Search for the cell housing the specified text and yield its [x, y] center coordinate. 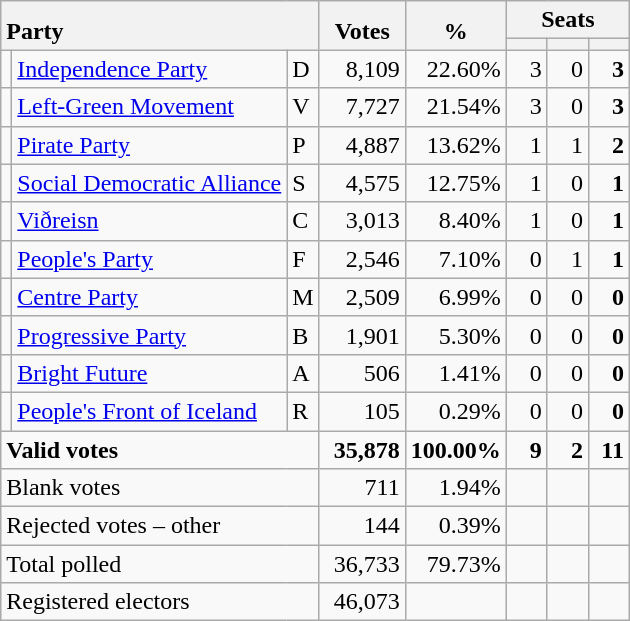
Pirate Party [150, 145]
8,109 [362, 69]
6.99% [456, 297]
3,013 [362, 221]
R [303, 411]
12.75% [456, 183]
Bright Future [150, 373]
Votes [362, 26]
13.62% [456, 145]
D [303, 69]
C [303, 221]
People's Party [150, 259]
506 [362, 373]
46,073 [362, 602]
9 [526, 449]
36,733 [362, 564]
5.30% [456, 335]
0.39% [456, 526]
7,727 [362, 107]
People's Front of Iceland [150, 411]
22.60% [456, 69]
Valid votes [160, 449]
7.10% [456, 259]
Left-Green Movement [150, 107]
M [303, 297]
F [303, 259]
A [303, 373]
Registered electors [160, 602]
1.41% [456, 373]
Progressive Party [150, 335]
0.29% [456, 411]
Total polled [160, 564]
711 [362, 488]
4,575 [362, 183]
105 [362, 411]
4,887 [362, 145]
2,546 [362, 259]
8.40% [456, 221]
Seats [568, 20]
2,509 [362, 297]
35,878 [362, 449]
Party [160, 26]
144 [362, 526]
100.00% [456, 449]
Independence Party [150, 69]
11 [608, 449]
Centre Party [150, 297]
Rejected votes – other [160, 526]
V [303, 107]
79.73% [456, 564]
1,901 [362, 335]
21.54% [456, 107]
P [303, 145]
S [303, 183]
Viðreisn [150, 221]
B [303, 335]
Blank votes [160, 488]
1.94% [456, 488]
Social Democratic Alliance [150, 183]
% [456, 26]
